Detect which cell encompasses the target text, then output its (X, Y) center coordinate. 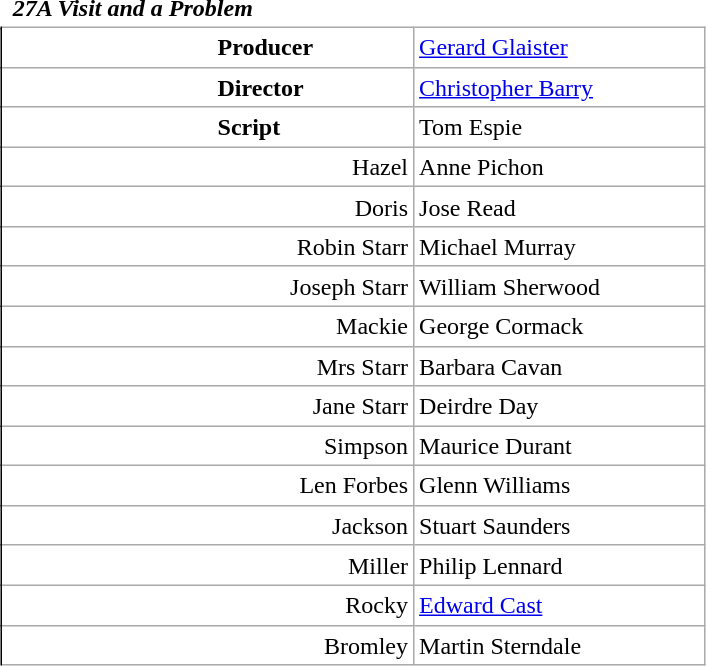
Anne Pichon (560, 167)
Christopher Barry (560, 87)
Maurice Durant (560, 446)
Glenn Williams (560, 486)
Michael Murray (560, 247)
Jackson (208, 525)
Edward Cast (560, 605)
Producer (208, 47)
Bromley (208, 645)
Mackie (208, 326)
George Cormack (560, 326)
Mrs Starr (208, 366)
Joseph Starr (208, 286)
Stuart Saunders (560, 525)
Jose Read (560, 207)
Deirdre Day (560, 406)
Miller (208, 565)
Barbara Cavan (560, 366)
Rocky (208, 605)
Gerard Glaister (560, 47)
Simpson (208, 446)
Len Forbes (208, 486)
Philip Lennard (560, 565)
Tom Espie (560, 127)
Robin Starr (208, 247)
Martin Sterndale (560, 645)
William Sherwood (560, 286)
Jane Starr (208, 406)
Hazel (208, 167)
Doris (208, 207)
Director (208, 87)
Script (208, 127)
